Output the [X, Y] coordinate of the center of the cell containing the given text.  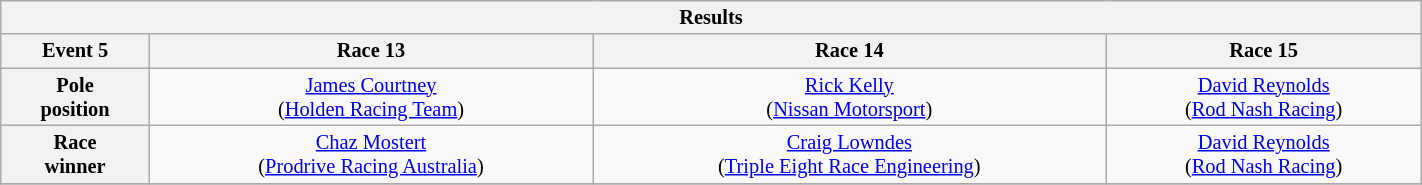
Event 5 [76, 51]
Chaz Mostert(Prodrive Racing Australia) [370, 154]
Results [711, 17]
Poleposition [76, 97]
Craig Lowndes(Triple Eight Race Engineering) [850, 154]
Race 15 [1264, 51]
Race 14 [850, 51]
Race 13 [370, 51]
Rick Kelly(Nissan Motorsport) [850, 97]
Racewinner [76, 154]
James Courtney(Holden Racing Team) [370, 97]
